Return (x, y) of the center of cell containing provided text 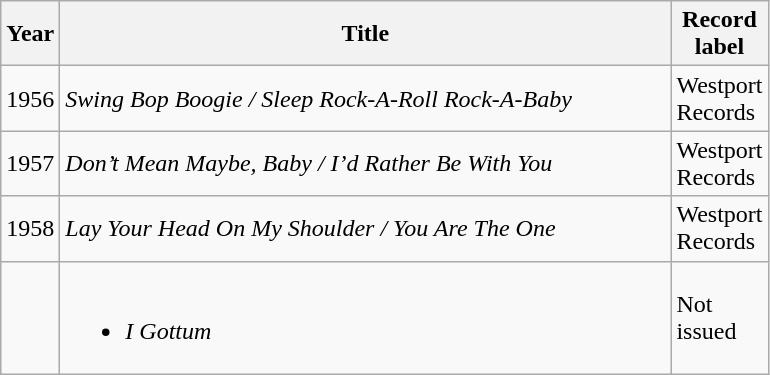
1958 (30, 228)
Record label (720, 34)
Not issued (720, 318)
Don’t Mean Maybe, Baby / I’d Rather Be With You (366, 164)
I Gottum (366, 318)
1956 (30, 98)
Title (366, 34)
Lay Your Head On My Shoulder / You Are The One (366, 228)
1957 (30, 164)
Year (30, 34)
Swing Bop Boogie / Sleep Rock-A-Roll Rock-A-Baby (366, 98)
